Search for the cell housing the specified text and yield its (x, y) center coordinate. 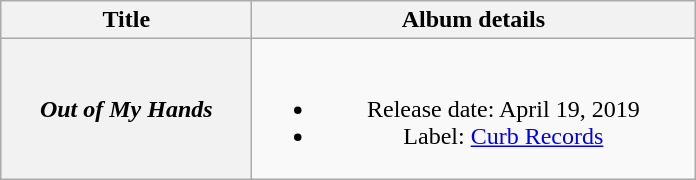
Album details (474, 20)
Title (126, 20)
Out of My Hands (126, 109)
Release date: April 19, 2019Label: Curb Records (474, 109)
